Output the [X, Y] coordinate of the center of the cell containing the given text.  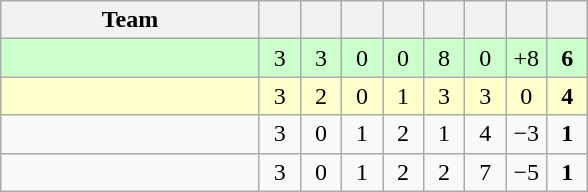
6 [568, 58]
Team [130, 20]
−5 [526, 172]
−3 [526, 134]
8 [444, 58]
7 [486, 172]
+8 [526, 58]
